From the cell containing the given text, extract its center point as (X, Y) coordinate. 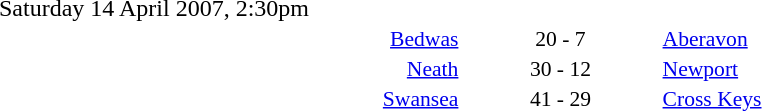
30 - 12 (560, 68)
20 - 7 (560, 38)
